Return [x, y] of the center of cell containing provided text 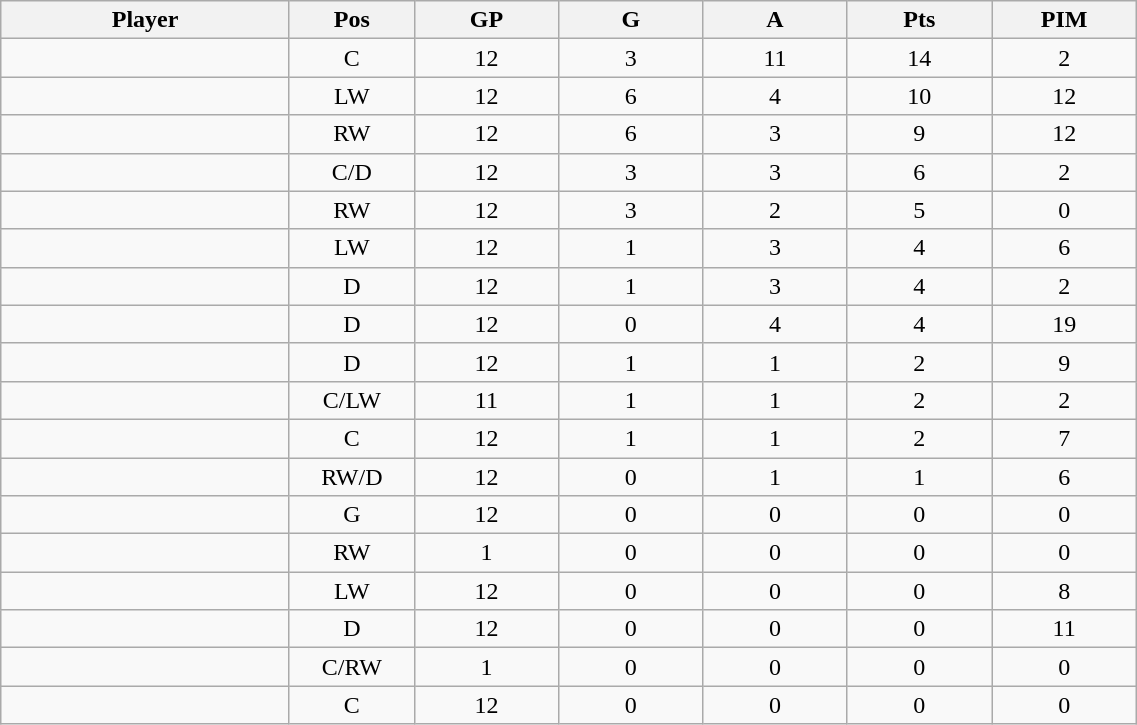
C/RW [352, 667]
C/LW [352, 400]
Pts [919, 20]
7 [1064, 438]
8 [1064, 591]
Pos [352, 20]
14 [919, 58]
A [775, 20]
C/D [352, 172]
Player [146, 20]
5 [919, 210]
19 [1064, 324]
GP [486, 20]
RW/D [352, 477]
10 [919, 96]
PIM [1064, 20]
